Find where the given text appears and provide that cell's center as [X, Y] coordinate. 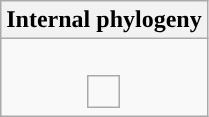
Internal phylogeny [104, 20]
